Pinpoint the cell where the given text exists, returning its [X, Y] midpoint coordinate. 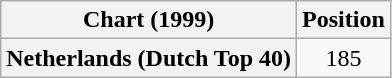
Position [344, 20]
Netherlands (Dutch Top 40) [149, 58]
Chart (1999) [149, 20]
185 [344, 58]
